For the text-containing cell, return its midpoint in (X, Y) coordinate format. 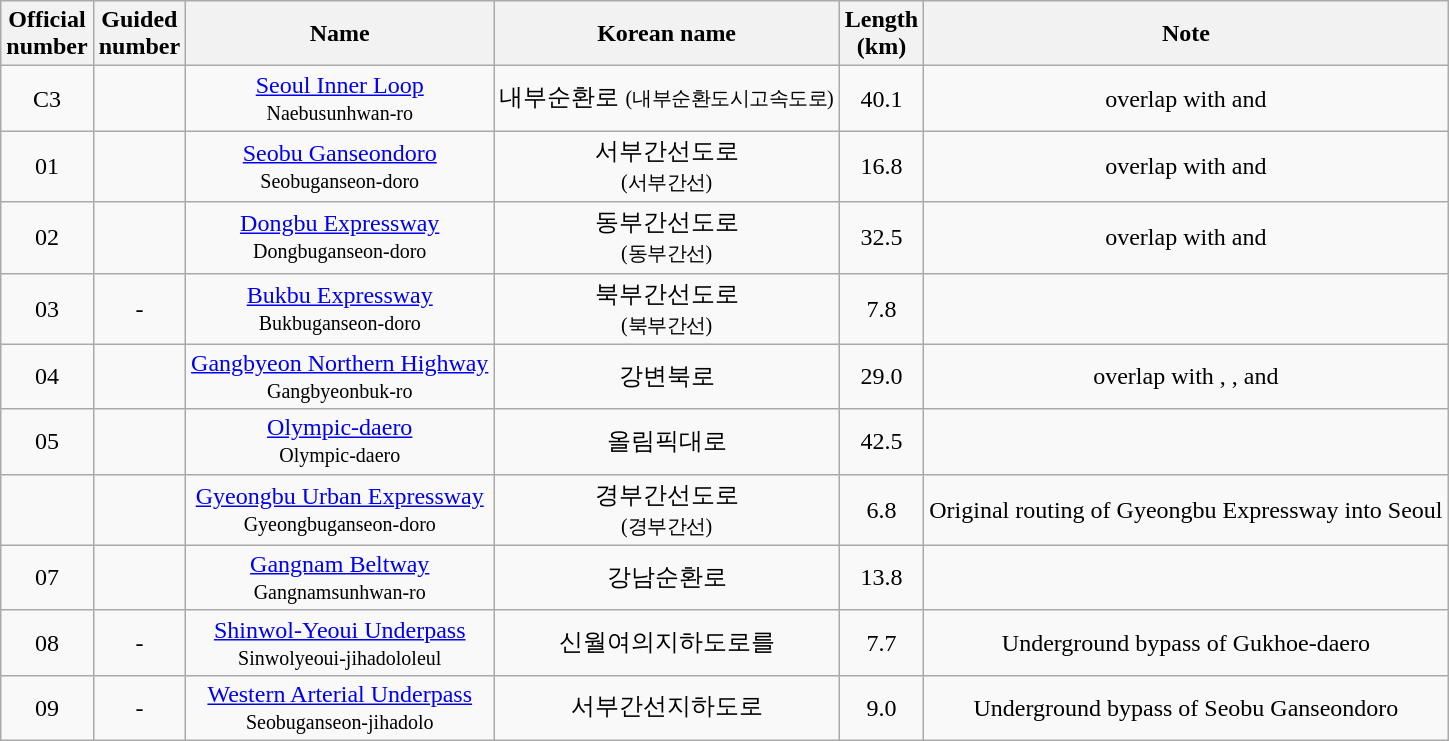
신월여의지하도로를 (666, 642)
Gyeongbu Urban ExpresswayGyeongbuganseon-doro (340, 510)
Korean name (666, 34)
C3 (47, 98)
09 (47, 708)
서부간선지하도로 (666, 708)
Underground bypass of Gukhoe-daero (1186, 642)
Bukbu ExpresswayBukbuganseon-doro (340, 308)
Shinwol-Yeoui UnderpassSinwolyeoui-jihadololeul (340, 642)
Gangbyeon Northern HighwayGangbyeonbuk-ro (340, 376)
강남순환로 (666, 578)
Original routing of Gyeongbu Expressway into Seoul (1186, 510)
32.5 (881, 238)
Gangnam BeltwayGangnamsunhwan-ro (340, 578)
01 (47, 166)
7.7 (881, 642)
Note (1186, 34)
올림픽대로 (666, 442)
Length(km) (881, 34)
Underground bypass of Seobu Ganseondoro (1186, 708)
overlap with , , and (1186, 376)
07 (47, 578)
9.0 (881, 708)
02 (47, 238)
08 (47, 642)
Dongbu ExpresswayDongbuganseon-doro (340, 238)
Seobu GanseondoroSeobuganseon-doro (340, 166)
16.8 (881, 166)
Olympic-daeroOlympic-daero (340, 442)
7.8 (881, 308)
Officialnumber (47, 34)
내부순환로 (내부순환도시고속도로) (666, 98)
Western Arterial UnderpassSeobuganseon-jihadolo (340, 708)
04 (47, 376)
경부간선도로(경부간선) (666, 510)
서부간선도로(서부간선) (666, 166)
29.0 (881, 376)
Seoul Inner LoopNaebusunhwan-ro (340, 98)
05 (47, 442)
Name (340, 34)
42.5 (881, 442)
6.8 (881, 510)
03 (47, 308)
동부간선도로(동부간선) (666, 238)
40.1 (881, 98)
13.8 (881, 578)
강변북로 (666, 376)
북부간선도로(북부간선) (666, 308)
Guidednumber (139, 34)
